For the text-containing cell, return its midpoint in [x, y] coordinate format. 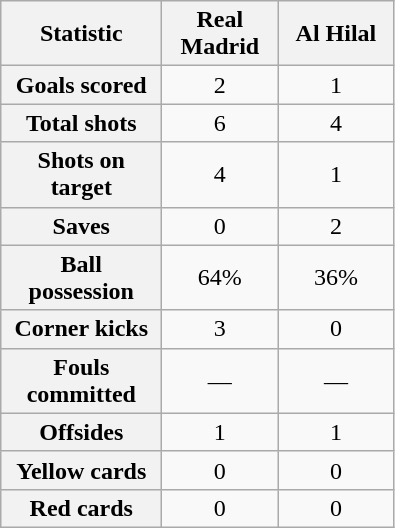
Fouls committed [82, 380]
Corner kicks [82, 329]
36% [336, 278]
Statistic [82, 34]
Saves [82, 226]
Goals scored [82, 85]
Yellow cards [82, 470]
Real Madrid [220, 34]
Al Hilal [336, 34]
Red cards [82, 508]
Offsides [82, 432]
64% [220, 278]
6 [220, 123]
Ball possession [82, 278]
Shots on target [82, 174]
Total shots [82, 123]
3 [220, 329]
